Return the (x, y) coordinate for the center point of the cell that contains the specified text.  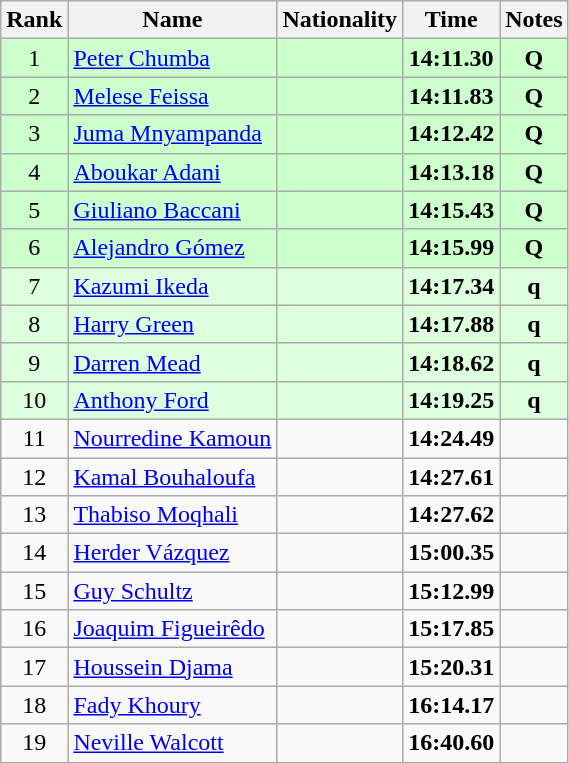
Melese Feissa (172, 96)
11 (34, 438)
Alejandro Gómez (172, 248)
15 (34, 591)
14:15.99 (452, 248)
Anthony Ford (172, 400)
Name (172, 20)
14:17.88 (452, 324)
3 (34, 134)
1 (34, 58)
Guy Schultz (172, 591)
Nationality (340, 20)
14:27.62 (452, 515)
Herder Vázquez (172, 553)
15:00.35 (452, 553)
Notes (534, 20)
Harry Green (172, 324)
14:17.34 (452, 286)
Rank (34, 20)
15:12.99 (452, 591)
5 (34, 210)
14:13.18 (452, 172)
15:20.31 (452, 667)
Giuliano Baccani (172, 210)
2 (34, 96)
10 (34, 400)
16 (34, 629)
18 (34, 705)
13 (34, 515)
14 (34, 553)
14:11.30 (452, 58)
Neville Walcott (172, 743)
Peter Chumba (172, 58)
9 (34, 362)
Time (452, 20)
Juma Mnyampanda (172, 134)
Kazumi Ikeda (172, 286)
14:24.49 (452, 438)
Aboukar Adani (172, 172)
14:19.25 (452, 400)
19 (34, 743)
12 (34, 477)
16:40.60 (452, 743)
Houssein Djama (172, 667)
4 (34, 172)
14:11.83 (452, 96)
17 (34, 667)
15:17.85 (452, 629)
Darren Mead (172, 362)
7 (34, 286)
Nourredine Kamoun (172, 438)
8 (34, 324)
16:14.17 (452, 705)
14:15.43 (452, 210)
14:27.61 (452, 477)
14:18.62 (452, 362)
Fady Khoury (172, 705)
Thabiso Moqhali (172, 515)
14:12.42 (452, 134)
6 (34, 248)
Kamal Bouhaloufa (172, 477)
Joaquim Figueirêdo (172, 629)
